Return the (X, Y) coordinate for the center point of the cell that contains the specified text.  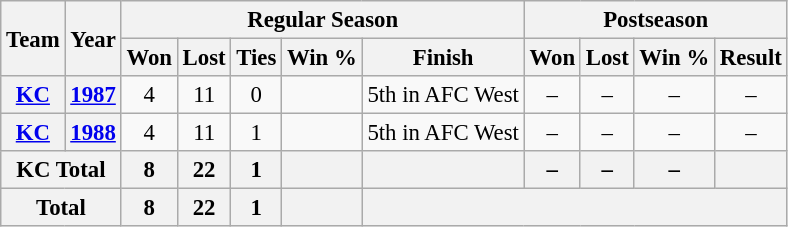
Team (33, 38)
Finish (443, 58)
Result (752, 58)
Year (93, 38)
1988 (93, 133)
Ties (256, 58)
1987 (93, 95)
Total (61, 208)
Postseason (656, 20)
Regular Season (322, 20)
0 (256, 95)
KC Total (61, 170)
